From the cell containing the given text, extract its center point as [X, Y] coordinate. 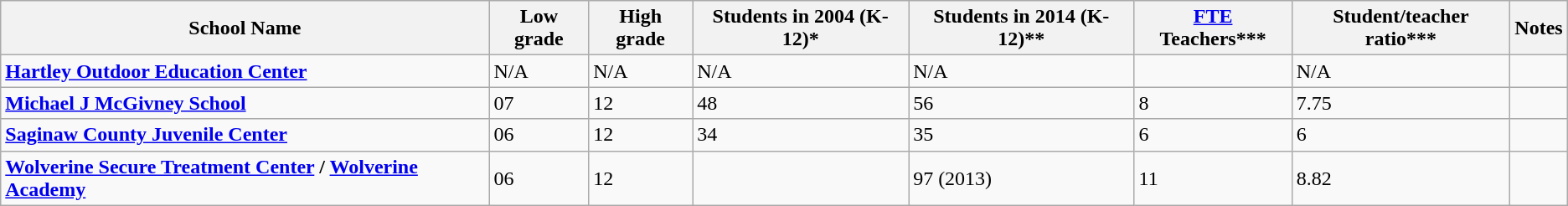
Student/teacher ratio*** [1400, 28]
Notes [1539, 28]
Saginaw County Juvenile Center [245, 135]
Low grade [539, 28]
7.75 [1400, 103]
Hartley Outdoor Education Center [245, 71]
34 [801, 135]
School Name [245, 28]
Students in 2004 (K-12)* [801, 28]
High grade [641, 28]
8.82 [1400, 178]
FTE Teachers*** [1213, 28]
97 (2013) [1022, 178]
07 [539, 103]
8 [1213, 103]
Students in 2014 (K-12)** [1022, 28]
56 [1022, 103]
Wolverine Secure Treatment Center / Wolverine Academy [245, 178]
35 [1022, 135]
11 [1213, 178]
Michael J McGivney School [245, 103]
48 [801, 103]
